Output the (X, Y) coordinate of the center of the cell containing the given text.  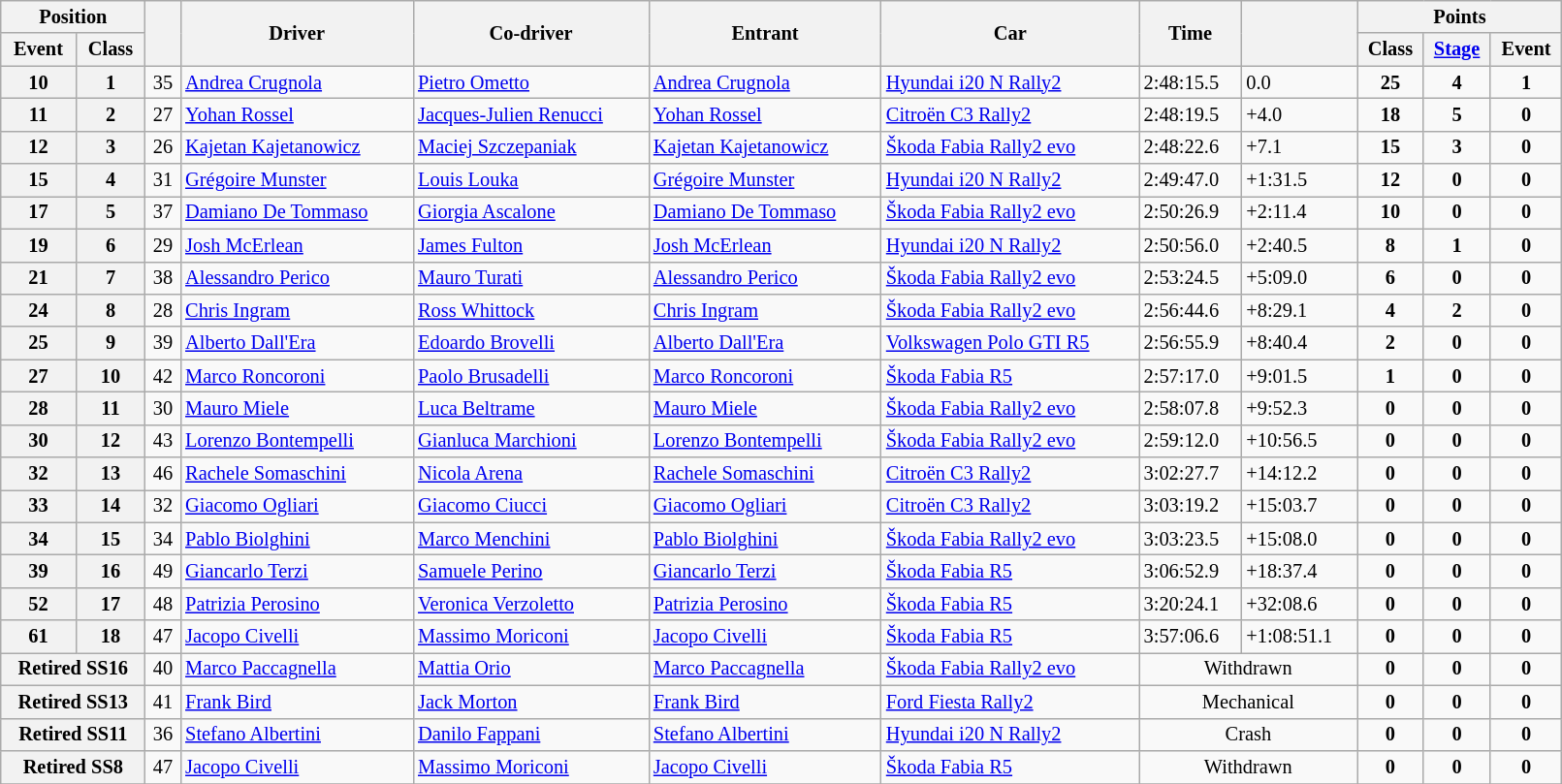
33 (39, 506)
3:02:27.7 (1191, 474)
Crash (1249, 735)
Danilo Fappani (531, 735)
31 (163, 180)
2:48:22.6 (1191, 147)
49 (163, 571)
+9:52.3 (1299, 408)
Jacques-Julien Renucci (531, 114)
James Fulton (531, 245)
Mechanical (1249, 702)
Retired SS11 (74, 735)
+15:08.0 (1299, 539)
2:49:47.0 (1191, 180)
Retired SS13 (74, 702)
Volkswagen Polo GTI R5 (1010, 343)
Retired SS16 (74, 669)
35 (163, 82)
Maciej Szczepaniak (531, 147)
Mauro Turati (531, 278)
24 (39, 310)
37 (163, 212)
+8:29.1 (1299, 310)
2:57:17.0 (1191, 376)
3:06:52.9 (1191, 571)
+2:11.4 (1299, 212)
+8:40.4 (1299, 343)
+2:40.5 (1299, 245)
2:50:26.9 (1191, 212)
42 (163, 376)
Ross Whittock (531, 310)
Retired SS8 (74, 767)
Driver (297, 33)
Paolo Brusadelli (531, 376)
Gianluca Marchioni (531, 441)
26 (163, 147)
41 (163, 702)
Ford Fiesta Rally2 (1010, 702)
Nicola Arena (531, 474)
Co-driver (531, 33)
48 (163, 604)
+7.1 (1299, 147)
9 (111, 343)
3:20:24.1 (1191, 604)
Luca Beltrame (531, 408)
2:48:19.5 (1191, 114)
Entrant (765, 33)
+18:37.4 (1299, 571)
Samuele Perino (531, 571)
+5:09.0 (1299, 278)
16 (111, 571)
+14:12.2 (1299, 474)
2:58:07.8 (1191, 408)
19 (39, 245)
Giacomo Ciucci (531, 506)
2:48:15.5 (1191, 82)
52 (39, 604)
36 (163, 735)
+9:01.5 (1299, 376)
+1:31.5 (1299, 180)
0.0 (1299, 82)
3:57:06.6 (1191, 637)
46 (163, 474)
+15:03.7 (1299, 506)
Edoardo Brovelli (531, 343)
29 (163, 245)
+4.0 (1299, 114)
+1:08:51.1 (1299, 637)
3:03:23.5 (1191, 539)
13 (111, 474)
2:56:44.6 (1191, 310)
61 (39, 637)
Car (1010, 33)
7 (111, 278)
Pietro Ometto (531, 82)
2:50:56.0 (1191, 245)
2:53:24.5 (1191, 278)
40 (163, 669)
Mattia Orio (531, 669)
Louis Louka (531, 180)
Jack Morton (531, 702)
Marco Menchini (531, 539)
+32:08.6 (1299, 604)
Points (1460, 16)
Position (74, 16)
14 (111, 506)
43 (163, 441)
+10:56.5 (1299, 441)
38 (163, 278)
3:03:19.2 (1191, 506)
21 (39, 278)
2:59:12.0 (1191, 441)
Giorgia Ascalone (531, 212)
2:56:55.9 (1191, 343)
Veronica Verzoletto (531, 604)
Stage (1456, 49)
Time (1191, 33)
